Return the (x, y) coordinate for the center point of the cell that contains the specified text.  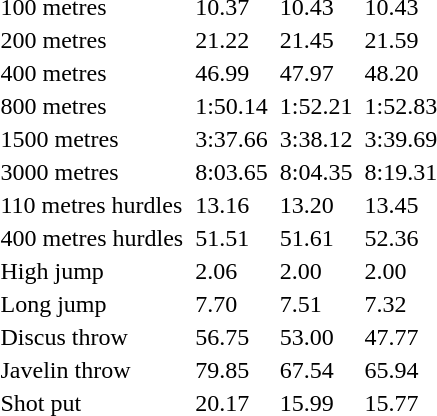
7.70 (232, 304)
56.75 (232, 337)
8:04.35 (316, 172)
13.16 (232, 205)
13.20 (316, 205)
21.22 (232, 40)
53.00 (316, 337)
46.99 (232, 73)
1:52.21 (316, 106)
67.54 (316, 370)
1:50.14 (232, 106)
47.97 (316, 73)
2.00 (316, 271)
7.51 (316, 304)
51.61 (316, 238)
8:03.65 (232, 172)
3:38.12 (316, 139)
3:37.66 (232, 139)
21.45 (316, 40)
2.06 (232, 271)
79.85 (232, 370)
51.51 (232, 238)
